Scan for the cell matching the given text and deliver its (x, y) coordinate at center. 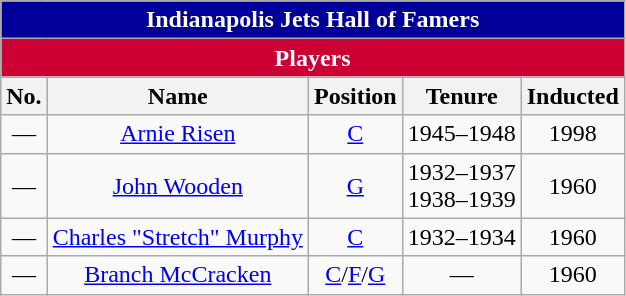
G (355, 186)
Branch McCracken (178, 275)
Indianapolis Jets Hall of Famers (313, 20)
1932–1934 (462, 237)
1932–19371938–1939 (462, 186)
Players (313, 58)
Name (178, 96)
No. (24, 96)
1998 (572, 134)
John Wooden (178, 186)
Inducted (572, 96)
Charles "Stretch" Murphy (178, 237)
C/F/G (355, 275)
1945–1948 (462, 134)
Arnie Risen (178, 134)
Position (355, 96)
Tenure (462, 96)
